Capture the cell that displays the provided text and extract its [X, Y] central coordinate. 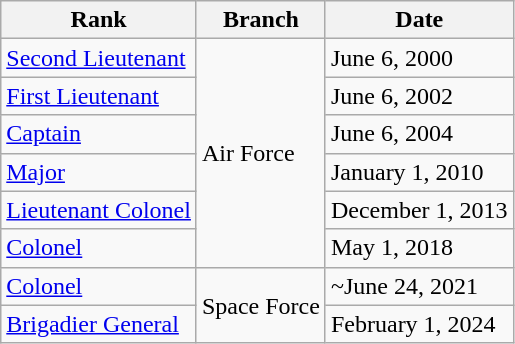
Brigadier General [99, 324]
~June 24, 2021 [419, 286]
First Lieutenant [99, 96]
Major [99, 172]
Date [419, 20]
January 1, 2010 [419, 172]
Air Force [260, 153]
Lieutenant Colonel [99, 210]
Space Force [260, 305]
February 1, 2024 [419, 324]
June 6, 2004 [419, 134]
Captain [99, 134]
June 6, 2002 [419, 96]
December 1, 2013 [419, 210]
June 6, 2000 [419, 58]
Rank [99, 20]
Branch [260, 20]
Second Lieutenant [99, 58]
May 1, 2018 [419, 248]
